Pinpoint the cell where the given text exists, returning its (x, y) midpoint coordinate. 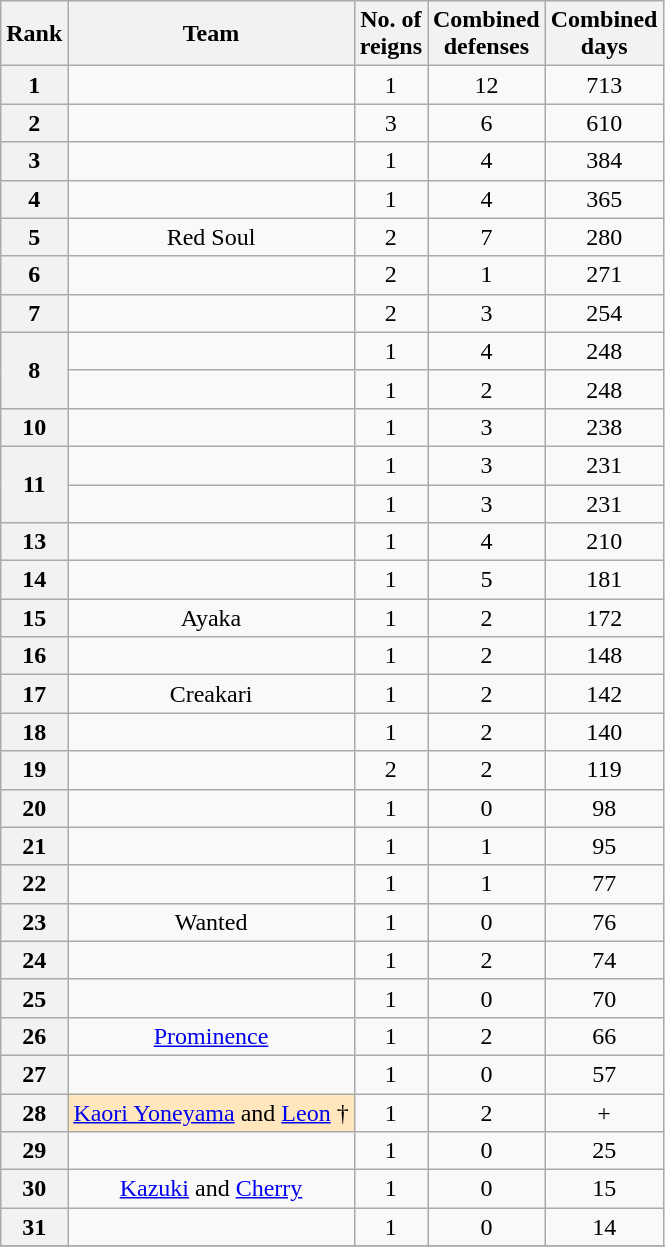
17 (34, 694)
140 (604, 732)
181 (604, 580)
210 (604, 542)
713 (604, 85)
20 (34, 808)
+ (604, 1113)
27 (34, 1074)
98 (604, 808)
19 (34, 770)
254 (604, 313)
29 (34, 1151)
No. ofreigns (390, 34)
74 (604, 960)
77 (604, 884)
28 (34, 1113)
148 (604, 656)
70 (604, 998)
10 (34, 427)
Wanted (211, 922)
365 (604, 199)
280 (604, 237)
31 (34, 1227)
26 (34, 1036)
22 (34, 884)
Team (211, 34)
76 (604, 922)
13 (34, 542)
Rank (34, 34)
57 (604, 1074)
271 (604, 275)
Prominence (211, 1036)
Combineddefenses (487, 34)
142 (604, 694)
21 (34, 846)
Ayaka (211, 618)
610 (604, 123)
172 (604, 618)
119 (604, 770)
8 (34, 370)
Creakari (211, 694)
238 (604, 427)
95 (604, 846)
384 (604, 161)
11 (34, 484)
12 (487, 85)
30 (34, 1189)
Red Soul (211, 237)
Kaori Yoneyama and Leon † (211, 1113)
18 (34, 732)
23 (34, 922)
24 (34, 960)
Combineddays (604, 34)
16 (34, 656)
66 (604, 1036)
Kazuki and Cherry (211, 1189)
